For the text-containing cell, return its midpoint in (X, Y) coordinate format. 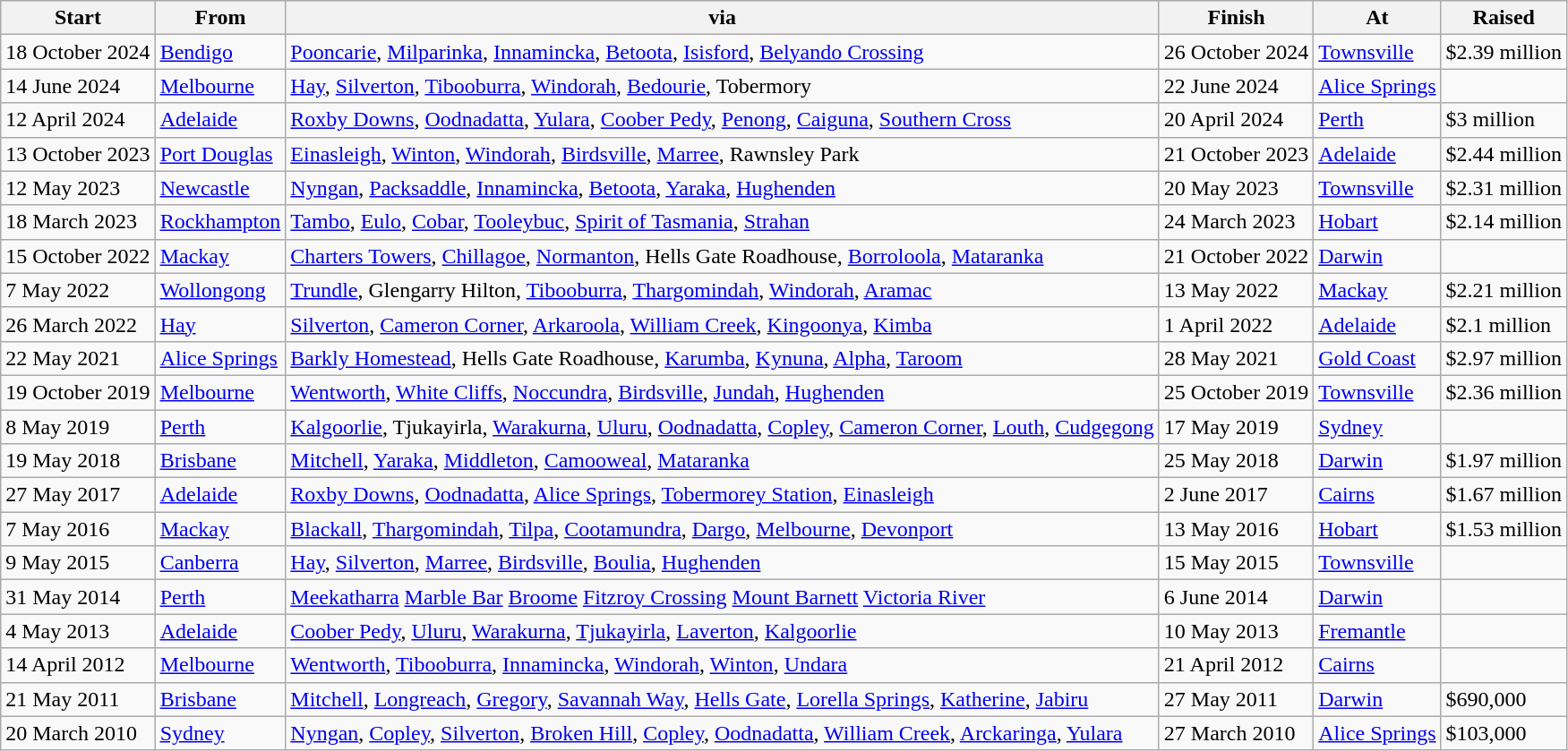
27 March 2010 (1236, 733)
Kalgoorlie, Tjukayirla, Warakurna, Uluru, Oodnadatta, Copley, Cameron Corner, Louth, Cudgegong (723, 427)
26 October 2024 (1236, 52)
21 April 2012 (1236, 665)
21 October 2022 (1236, 256)
17 May 2019 (1236, 427)
21 May 2011 (78, 699)
$103,000 (1504, 733)
Finish (1236, 18)
$2.1 million (1504, 324)
20 March 2010 (78, 733)
$2.21 million (1504, 290)
9 May 2015 (78, 563)
1 April 2022 (1236, 324)
7 May 2016 (78, 529)
Pooncarie, Milparinka, Innamincka, Betoota, Isisford, Belyando Crossing (723, 52)
Trundle, Glengarry Hilton, Tibooburra, Thargomindah, Windorah, Aramac (723, 290)
Barkly Homestead, Hells Gate Roadhouse, Karumba, Kynuna, Alpha, Taroom (723, 358)
Hay (220, 324)
$690,000 (1504, 699)
13 October 2023 (78, 154)
12 April 2024 (78, 120)
2 June 2017 (1236, 495)
Wollongong (220, 290)
Fremantle (1377, 631)
26 March 2022 (78, 324)
27 May 2017 (78, 495)
Wentworth, Tibooburra, Innamincka, Windorah, Winton, Undara (723, 665)
Nyngan, Packsaddle, Innamincka, Betoota, Yaraka, Hughenden (723, 188)
$1.53 million (1504, 529)
22 June 2024 (1236, 86)
Roxby Downs, Oodnadatta, Alice Springs, Tobermorey Station, Einasleigh (723, 495)
10 May 2013 (1236, 631)
25 October 2019 (1236, 392)
Bendigo (220, 52)
19 May 2018 (78, 461)
14 June 2024 (78, 86)
Mitchell, Yaraka, Middleton, Camooweal, Mataranka (723, 461)
Silverton, Cameron Corner, Arkaroola, William Creek, Kingoonya, Kimba (723, 324)
21 October 2023 (1236, 154)
Wentworth, White Cliffs, Noccundra, Birdsville, Jundah, Hughenden (723, 392)
Port Douglas (220, 154)
via (723, 18)
Coober Pedy, Uluru, Warakurna, Tjukayirla, Laverton, Kalgoorlie (723, 631)
4 May 2013 (78, 631)
28 May 2021 (1236, 358)
19 October 2019 (78, 392)
Mitchell, Longreach, Gregory, Savannah Way, Hells Gate, Lorella Springs, Katherine, Jabiru (723, 699)
Raised (1504, 18)
Newcastle (220, 188)
24 March 2023 (1236, 222)
At (1377, 18)
18 March 2023 (78, 222)
Einasleigh, Winton, Windorah, Birdsville, Marree, Rawnsley Park (723, 154)
Nyngan, Copley, Silverton, Broken Hill, Copley, Oodnadatta, William Creek, Arckaringa, Yulara (723, 733)
$2.44 million (1504, 154)
Meekatharra Marble Bar Broome Fitzroy Crossing Mount Barnett Victoria River (723, 597)
Start (78, 18)
13 May 2016 (1236, 529)
31 May 2014 (78, 597)
Hay, Silverton, Tibooburra, Windorah, Bedourie, Tobermory (723, 86)
6 June 2014 (1236, 597)
Roxby Downs, Oodnadatta, Yulara, Coober Pedy, Penong, Caiguna, Southern Cross (723, 120)
Canberra (220, 563)
Hay, Silverton, Marree, Birdsville, Boulia, Hughenden (723, 563)
$2.36 million (1504, 392)
12 May 2023 (78, 188)
$3 million (1504, 120)
From (220, 18)
Rockhampton (220, 222)
$2.31 million (1504, 188)
$2.14 million (1504, 222)
$1.67 million (1504, 495)
15 October 2022 (78, 256)
$1.97 million (1504, 461)
27 May 2011 (1236, 699)
Tambo, Eulo, Cobar, Tooleybuc, Spirit of Tasmania, Strahan (723, 222)
20 May 2023 (1236, 188)
8 May 2019 (78, 427)
$2.97 million (1504, 358)
18 October 2024 (78, 52)
Gold Coast (1377, 358)
15 May 2015 (1236, 563)
Charters Towers, Chillagoe, Normanton, Hells Gate Roadhouse, Borroloola, Mataranka (723, 256)
13 May 2022 (1236, 290)
25 May 2018 (1236, 461)
7 May 2022 (78, 290)
14 April 2012 (78, 665)
22 May 2021 (78, 358)
20 April 2024 (1236, 120)
Blackall, Thargomindah, Tilpa, Cootamundra, Dargo, Melbourne, Devonport (723, 529)
$2.39 million (1504, 52)
